Search for the cell housing the specified text and yield its (X, Y) center coordinate. 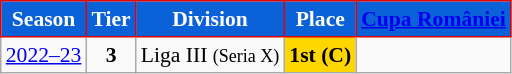
Cupa României (434, 19)
Place (320, 19)
Liga III (Seria X) (210, 55)
2022–23 (44, 55)
3 (110, 55)
Season (44, 19)
1st (C) (320, 55)
Division (210, 19)
Tier (110, 19)
